Scan for the cell matching the given text and deliver its (X, Y) coordinate at center. 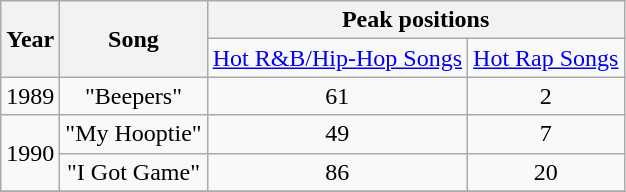
Peak positions (416, 20)
"My Hooptie" (134, 134)
1989 (30, 96)
86 (337, 172)
49 (337, 134)
"Beepers" (134, 96)
"I Got Game" (134, 172)
Hot R&B/Hip-Hop Songs (337, 58)
Year (30, 39)
61 (337, 96)
2 (546, 96)
Song (134, 39)
Hot Rap Songs (546, 58)
7 (546, 134)
20 (546, 172)
1990 (30, 153)
